Locate the cell with the specified text and output its (x, y) center coordinate. 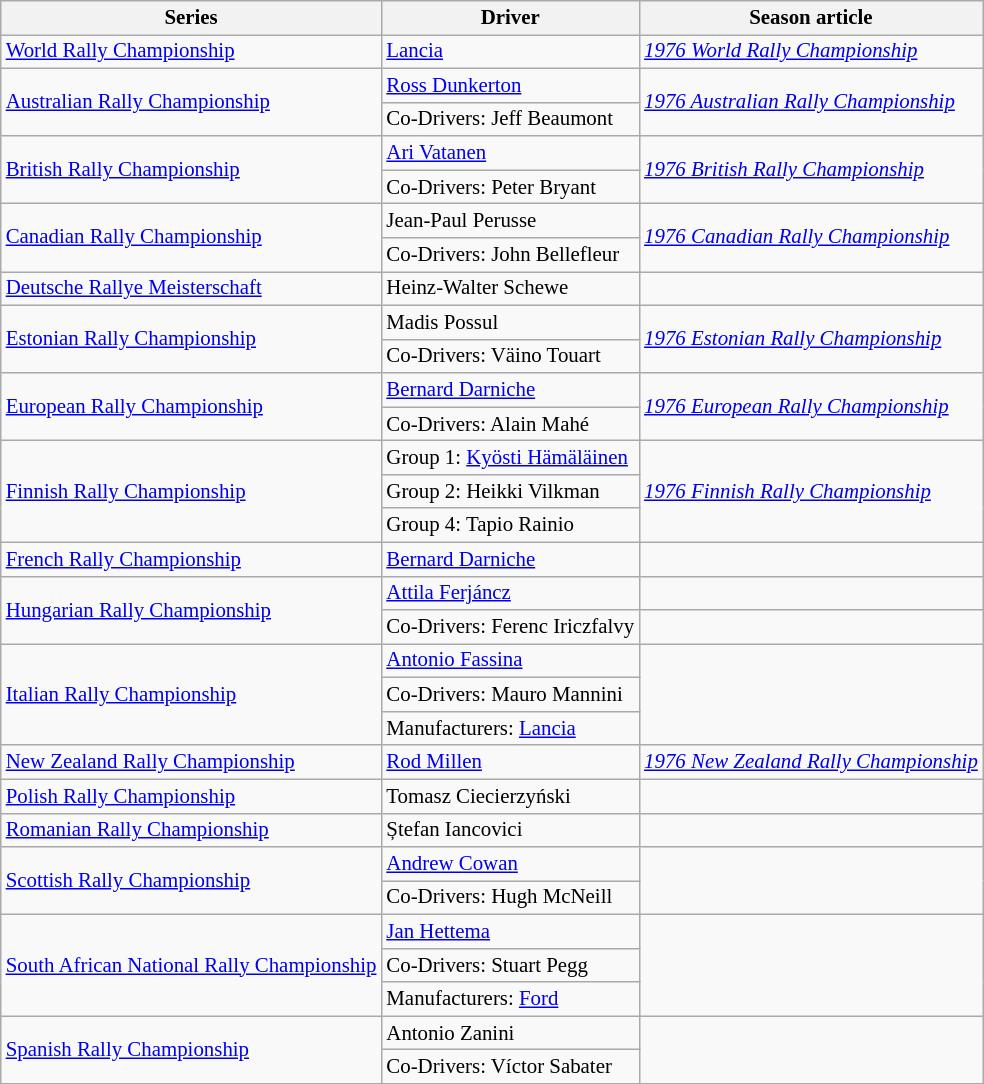
Group 2: Heikki Vilkman (510, 491)
Scottish Rally Championship (192, 881)
1976 New Zealand Rally Championship (811, 762)
1976 European Rally Championship (811, 407)
European Rally Championship (192, 407)
Co-Drivers: Stuart Pegg (510, 965)
Heinz-Walter Schewe (510, 288)
Driver (510, 18)
Polish Rally Championship (192, 796)
Andrew Cowan (510, 864)
Hungarian Rally Championship (192, 610)
Co-Drivers: Ferenc Iriczfalvy (510, 627)
Series (192, 18)
Attila Ferjáncz (510, 593)
1976 World Rally Championship (811, 51)
Estonian Rally Championship (192, 339)
Co-Drivers: Peter Bryant (510, 187)
Co-Drivers: Hugh McNeill (510, 898)
1976 Australian Rally Championship (811, 102)
1976 Finnish Rally Championship (811, 492)
Group 1: Kyösti Hämäläinen (510, 458)
Co-Drivers: Mauro Mannini (510, 695)
Ștefan Iancovici (510, 830)
Co-Drivers: Alain Mahé (510, 424)
World Rally Championship (192, 51)
French Rally Championship (192, 559)
Group 4: Tapio Rainio (510, 525)
Ross Dunkerton (510, 85)
1976 Estonian Rally Championship (811, 339)
Lancia (510, 51)
Tomasz Ciecierzyński (510, 796)
Antonio Fassina (510, 661)
Co-Drivers: John Bellefleur (510, 255)
Australian Rally Championship (192, 102)
Season article (811, 18)
Manufacturers: Ford (510, 999)
Rod Millen (510, 762)
South African National Rally Championship (192, 965)
1976 British Rally Championship (811, 170)
Canadian Rally Championship (192, 238)
Italian Rally Championship (192, 695)
Spanish Rally Championship (192, 1050)
Jan Hettema (510, 931)
Co-Drivers: Jeff Beaumont (510, 119)
New Zealand Rally Championship (192, 762)
Deutsche Rallye Meisterschaft (192, 288)
Madis Possul (510, 322)
Co-Drivers: Víctor Sabater (510, 1067)
Romanian Rally Championship (192, 830)
Ari Vatanen (510, 153)
Co-Drivers: Väino Touart (510, 356)
Jean-Paul Perusse (510, 221)
Antonio Zanini (510, 1033)
British Rally Championship (192, 170)
1976 Canadian Rally Championship (811, 238)
Finnish Rally Championship (192, 492)
Manufacturers: Lancia (510, 728)
